Extract the (X, Y) coordinate from the center of the cell holding the provided text.  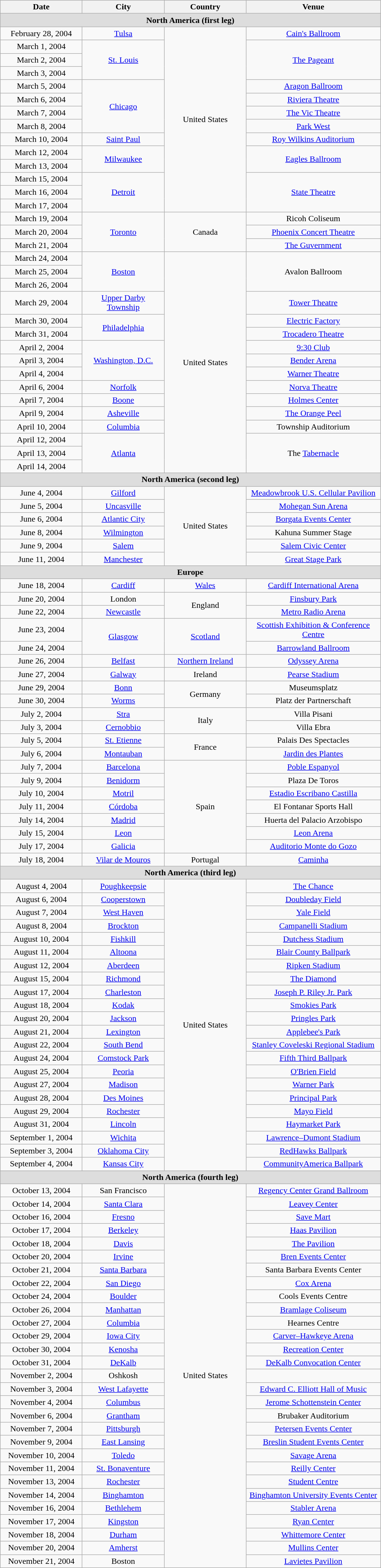
July 14, 2004 (41, 820)
Lincoln (123, 1124)
Villa Ebra (313, 727)
Hearnes Centre (313, 1323)
Ricoh Coliseum (313, 219)
Santa Barbara Events Center (313, 1270)
Blair County Ballpark (313, 952)
August 25, 2004 (41, 1071)
Eagles Ballroom (313, 159)
Poble Espanyol (313, 767)
Cox Arena (313, 1283)
Atlanta (123, 453)
Manhattan (123, 1310)
November 3, 2004 (41, 1389)
North America (second leg) (190, 480)
Belfast (123, 661)
June 6, 2004 (41, 519)
DeKalb (123, 1362)
Bethlehem (123, 1508)
November 20, 2004 (41, 1548)
Boulder (123, 1296)
March 16, 2004 (41, 192)
October 24, 2004 (41, 1296)
Aragon Ballroom (313, 86)
March 21, 2004 (41, 245)
Pearse Stadium (313, 674)
Davis (123, 1243)
Grantham (123, 1415)
November 18, 2004 (41, 1535)
Cardiff International Arena (313, 585)
November 13, 2004 (41, 1482)
The Pageant (313, 60)
Des Moines (123, 1098)
Italy (205, 721)
August 10, 2004 (41, 939)
April 2, 2004 (41, 347)
June 30, 2004 (41, 701)
Museumsplatz (313, 687)
St. Etienne (123, 740)
Cain's Ballroom (313, 33)
Ryan Center (313, 1521)
Kingston (123, 1521)
November 14, 2004 (41, 1495)
Kodak (123, 1005)
April 14, 2004 (41, 466)
Country (205, 7)
Amherst (123, 1548)
The Tabernacle (313, 453)
Brubaker Auditorium (313, 1415)
Chicago (123, 106)
July 6, 2004 (41, 754)
October 21, 2004 (41, 1270)
Leon Arena (313, 833)
September 3, 2004 (41, 1151)
June 22, 2004 (41, 612)
O'Brien Field (313, 1071)
Whittemore Center (313, 1535)
Northern Ireland (205, 661)
June 11, 2004 (41, 559)
Riviera Theatre (313, 99)
June 20, 2004 (41, 598)
Date (41, 7)
Norfolk (123, 387)
City (123, 7)
Edward C. Elliott Hall of Music (313, 1389)
August 24, 2004 (41, 1058)
East Lansing (123, 1442)
October 31, 2004 (41, 1362)
Barcelona (123, 767)
July 17, 2004 (41, 846)
Township Auditorium (313, 427)
Detroit (123, 192)
Applebee's Park (313, 1032)
November 7, 2004 (41, 1429)
San Diego (123, 1283)
Tower Theatre (313, 303)
Dutchess Stadium (313, 939)
March 5, 2004 (41, 86)
Ripken Stadium (313, 965)
Petersen Events Center (313, 1429)
Holmes Center (313, 400)
Kahuna Summer Stage (313, 532)
Doubleday Field (313, 899)
Columbus (123, 1402)
Madrid (123, 820)
September 1, 2004 (41, 1137)
November 11, 2004 (41, 1469)
October 20, 2004 (41, 1257)
Worms (123, 701)
North America (fourth leg) (190, 1177)
April 13, 2004 (41, 453)
Durham (123, 1535)
March 29, 2004 (41, 303)
Jackson (123, 1018)
Haas Pavilion (313, 1230)
Altoona (123, 952)
Joseph P. Riley Jr. Park (313, 992)
Upper Darby Township (123, 303)
Warner Park (313, 1085)
July 10, 2004 (41, 793)
April 4, 2004 (41, 373)
Warner Theatre (313, 373)
Jardin des Plantes (313, 754)
Canada (205, 232)
Uncasville (123, 506)
Jerome Schottenstein Center (313, 1402)
Stra (123, 714)
Santa Clara (123, 1204)
April 6, 2004 (41, 387)
Binghamton (123, 1495)
Savage Arena (313, 1455)
November 4, 2004 (41, 1402)
July 15, 2004 (41, 833)
Toronto (123, 232)
August 15, 2004 (41, 979)
October 26, 2004 (41, 1310)
Haymarket Park (313, 1124)
June 26, 2004 (41, 661)
Wales (205, 585)
October 18, 2004 (41, 1243)
Scottish Exhibition & Conference Centre (313, 630)
October 13, 2004 (41, 1190)
Europe (190, 572)
Gilford (123, 493)
Leavey Center (313, 1204)
Peoria (123, 1071)
June 29, 2004 (41, 687)
October 22, 2004 (41, 1283)
March 24, 2004 (41, 258)
CommunityAmerica Ballpark (313, 1164)
March 25, 2004 (41, 272)
Lavietes Pavilion (313, 1561)
Great Stage Park (313, 559)
March 26, 2004 (41, 285)
Stabler Arena (313, 1508)
Stanley Coveleski Regional Stadium (313, 1045)
Cernobbio (123, 727)
Fresno (123, 1217)
France (205, 747)
June 24, 2004 (41, 648)
Philadelphia (123, 327)
Bender Arena (313, 360)
Reilly Center (313, 1469)
August 27, 2004 (41, 1085)
Madison (123, 1085)
Kenosha (123, 1349)
Lawrence–Dumont Stadium (313, 1137)
Breslin Student Events Center (313, 1442)
Portugal (205, 860)
March 2, 2004 (41, 60)
Poughkeepsie (123, 886)
March 15, 2004 (41, 179)
West Lafayette (123, 1389)
Huerta del Palacio Arzobispo (313, 820)
El Fontanar Sports Hall (313, 806)
Berkeley (123, 1230)
August 31, 2004 (41, 1124)
Spain (205, 806)
Vilar de Mouros (123, 860)
June 27, 2004 (41, 674)
Mullins Center (313, 1548)
Toledo (123, 1455)
November 16, 2004 (41, 1508)
June 5, 2004 (41, 506)
Campanelli Stadium (313, 926)
Bonn (123, 687)
Wichita (123, 1137)
Yale Field (313, 912)
August 29, 2004 (41, 1111)
Platz der Partnerschaft (313, 701)
Tulsa (123, 33)
9:30 Club (313, 347)
March 7, 2004 (41, 113)
November 2, 2004 (41, 1376)
Cardiff (123, 585)
Electric Factory (313, 321)
Motril (123, 793)
Asheville (123, 413)
August 17, 2004 (41, 992)
Venue (313, 7)
October 16, 2004 (41, 1217)
Wilmington (123, 532)
Cools Events Centre (313, 1296)
Odyssey Arena (313, 661)
August 8, 2004 (41, 926)
Estadio Escribano Castilla (313, 793)
Pittsburgh (123, 1429)
St. Bonaventure (123, 1469)
July 5, 2004 (41, 740)
Milwaukee (123, 159)
South Bend (123, 1045)
March 3, 2004 (41, 73)
October 14, 2004 (41, 1204)
Washington, D.C. (123, 360)
September 4, 2004 (41, 1164)
March 6, 2004 (41, 99)
London (123, 598)
July 3, 2004 (41, 727)
Auditorio Monte do Gozo (313, 846)
March 13, 2004 (41, 166)
Salem Civic Center (313, 546)
Saint Paul (123, 139)
November 9, 2004 (41, 1442)
Charleston (123, 992)
March 17, 2004 (41, 206)
Finsbury Park (313, 598)
Cooperstown (123, 899)
Barrowland Ballroom (313, 648)
February 28, 2004 (41, 33)
November 10, 2004 (41, 1455)
The Vic Theatre (313, 113)
August 7, 2004 (41, 912)
Kansas City (123, 1164)
Palais Des Spectacles (313, 740)
Aberdeen (123, 965)
April 12, 2004 (41, 440)
Scotland (205, 636)
March 8, 2004 (41, 126)
April 3, 2004 (41, 360)
Comstock Park (123, 1058)
The Chance (313, 886)
England (205, 605)
Boone (123, 400)
Brockton (123, 926)
August 21, 2004 (41, 1032)
August 20, 2004 (41, 1018)
August 12, 2004 (41, 965)
St. Louis (123, 60)
Córdoba (123, 806)
Phoenix Concert Theatre (313, 232)
Richmond (123, 979)
Santa Barbara (123, 1270)
Roy Wilkins Auditorium (313, 139)
March 20, 2004 (41, 232)
Borgata Events Center (313, 519)
June 23, 2004 (41, 630)
West Haven (123, 912)
March 19, 2004 (41, 219)
October 27, 2004 (41, 1323)
July 9, 2004 (41, 780)
Iowa City (123, 1336)
The Diamond (313, 979)
Regency Center Grand Ballroom (313, 1190)
Binghamton University Events Center (313, 1495)
Villa Pisani (313, 714)
November 17, 2004 (41, 1521)
April 7, 2004 (41, 400)
June 4, 2004 (41, 493)
RedHawks Ballpark (313, 1151)
August 11, 2004 (41, 952)
Student Centre (313, 1482)
Park West (313, 126)
April 10, 2004 (41, 427)
Avalon Ballroom (313, 272)
Save Mart (313, 1217)
June 18, 2004 (41, 585)
October 30, 2004 (41, 1349)
Leon (123, 833)
Metro Radio Arena (313, 612)
North America (third leg) (190, 873)
Bren Events Center (313, 1257)
Manchester (123, 559)
Germany (205, 694)
March 12, 2004 (41, 152)
October 29, 2004 (41, 1336)
March 10, 2004 (41, 139)
August 28, 2004 (41, 1098)
Oklahoma City (123, 1151)
Smokies Park (313, 1005)
October 17, 2004 (41, 1230)
Mohegan Sun Arena (313, 506)
March 1, 2004 (41, 47)
Fishkill (123, 939)
State Theatre (313, 192)
Glasgow (123, 636)
Oshkosh (123, 1376)
Norva Theatre (313, 387)
July 18, 2004 (41, 860)
June 9, 2004 (41, 546)
November 21, 2004 (41, 1561)
Recreation Center (313, 1349)
Bramlage Coliseum (313, 1310)
DeKalb Convocation Center (313, 1362)
Plaza De Toros (313, 780)
June 8, 2004 (41, 532)
Carver–Hawkeye Arena (313, 1336)
Ireland (205, 674)
Lexington (123, 1032)
August 22, 2004 (41, 1045)
Montauban (123, 754)
Galway (123, 674)
Salem (123, 546)
Newcastle (123, 612)
North America (first leg) (190, 20)
Pringles Park (313, 1018)
March 30, 2004 (41, 321)
Caminha (313, 860)
July 11, 2004 (41, 806)
August 6, 2004 (41, 899)
March 31, 2004 (41, 334)
Fifth Third Ballpark (313, 1058)
Principal Park (313, 1098)
November 6, 2004 (41, 1415)
August 18, 2004 (41, 1005)
Benidorm (123, 780)
April 9, 2004 (41, 413)
The Pavilion (313, 1243)
The Orange Peel (313, 413)
July 2, 2004 (41, 714)
San Francisco (123, 1190)
The Guvernment (313, 245)
Irvine (123, 1257)
Trocadero Theatre (313, 334)
Meadowbrook U.S. Cellular Pavilion (313, 493)
Galicia (123, 846)
Mayo Field (313, 1111)
July 7, 2004 (41, 767)
Atlantic City (123, 519)
August 4, 2004 (41, 886)
